Return (x, y) of the center of cell containing provided text 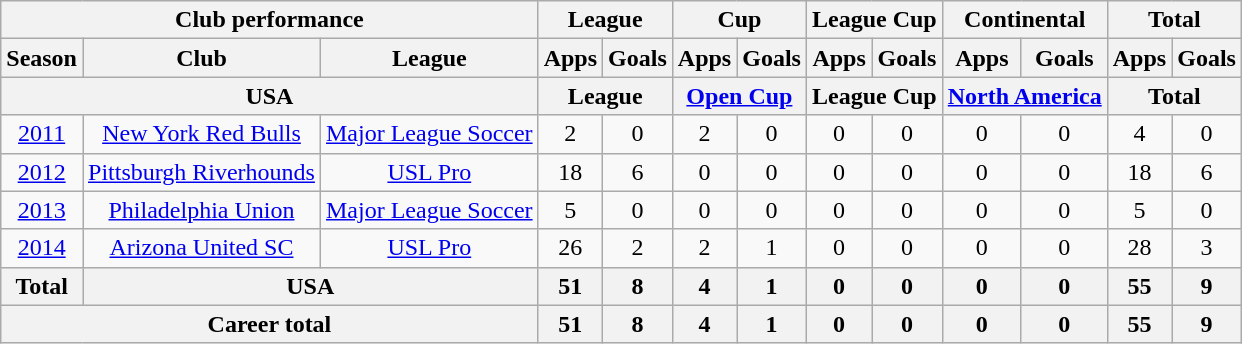
Open Cup (739, 96)
Philadelphia Union (201, 210)
Club performance (270, 20)
Career total (270, 324)
Continental (1024, 20)
New York Red Bulls (201, 134)
North America (1024, 96)
2014 (42, 248)
Club (201, 58)
Cup (739, 20)
28 (1139, 248)
Season (42, 58)
26 (570, 248)
Arizona United SC (201, 248)
2011 (42, 134)
2013 (42, 210)
3 (1207, 248)
Pittsburgh Riverhounds (201, 172)
2012 (42, 172)
